Return (x, y) of the center of cell containing provided text 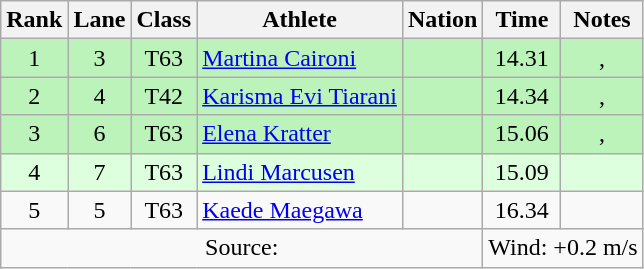
2 (34, 96)
15.09 (522, 172)
T42 (164, 96)
Elena Kratter (300, 134)
7 (100, 172)
Lane (100, 20)
Lindi Marcusen (300, 172)
6 (100, 134)
15.06 (522, 134)
Source: (242, 248)
Athlete (300, 20)
Notes (602, 20)
Karisma Evi Tiarani (300, 96)
Rank (34, 20)
1 (34, 58)
16.34 (522, 210)
Class (164, 20)
Nation (442, 20)
Martina Caironi (300, 58)
14.31 (522, 58)
Time (522, 20)
Kaede Maegawa (300, 210)
14.34 (522, 96)
Wind: +0.2 m/s (563, 248)
